Find where the given text appears and provide that cell's center as [x, y] coordinate. 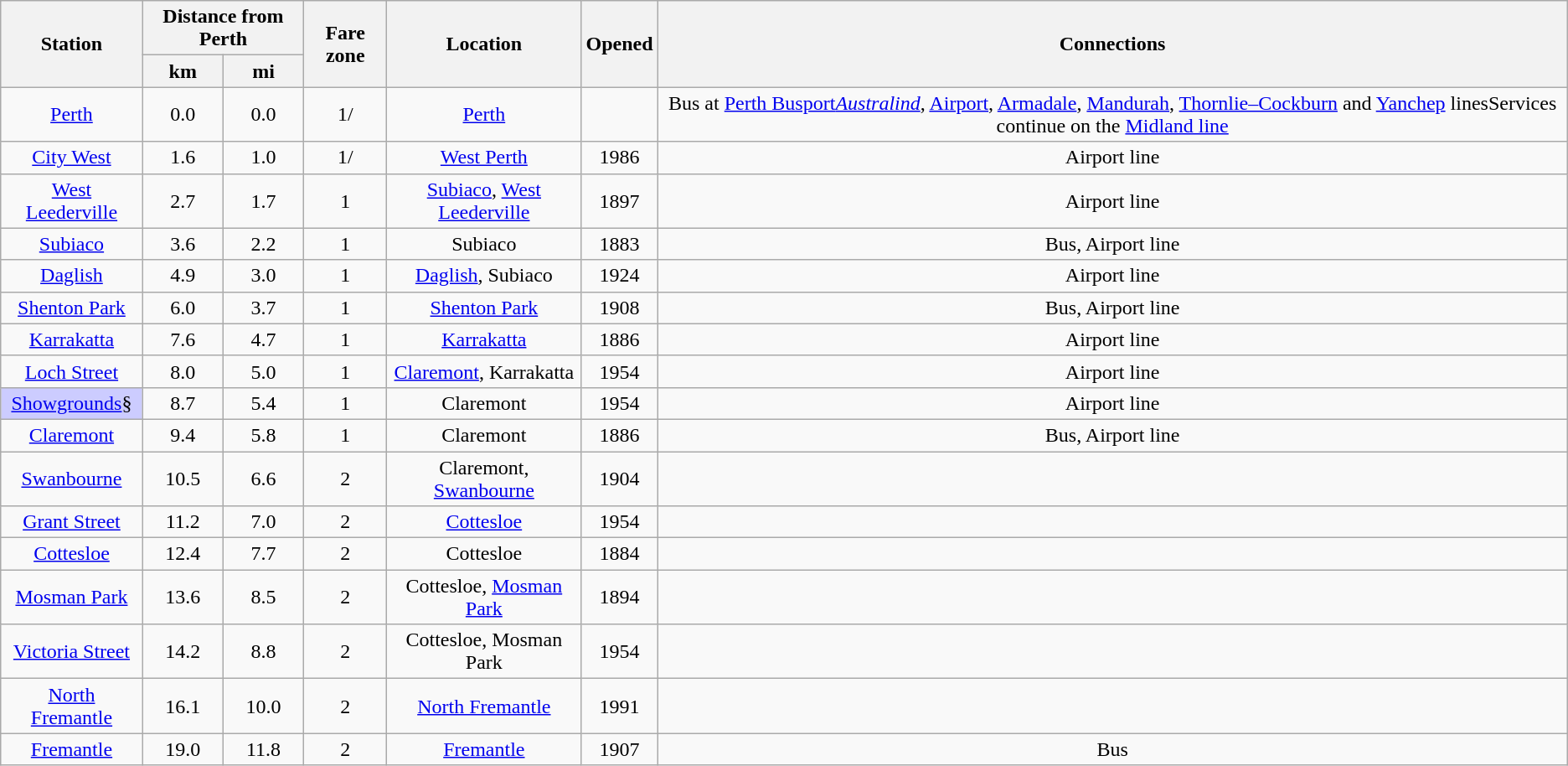
Bus at Perth BusportAustralind, Airport, Armadale, Mandurah, Thornlie–Cockburn and Yanchep linesServices continue on the Midland line [1112, 114]
West Leederville [72, 201]
Bus [1112, 749]
14.2 [183, 652]
11.2 [183, 522]
km [183, 71]
Opened [620, 44]
1.7 [263, 201]
5.0 [263, 371]
11.8 [263, 749]
3.0 [263, 276]
mi [263, 71]
10.0 [263, 706]
2.2 [263, 244]
West Perth [484, 158]
4.9 [183, 276]
5.4 [263, 403]
1.6 [183, 158]
1991 [620, 706]
3.6 [183, 244]
1908 [620, 308]
1.0 [263, 158]
5.8 [263, 435]
Fare zone [345, 44]
16.1 [183, 706]
9.4 [183, 435]
Claremont, Swanbourne [484, 478]
Location [484, 44]
1884 [620, 554]
8.8 [263, 652]
7.0 [263, 522]
Daglish, Subiaco [484, 276]
City West [72, 158]
Swanbourne [72, 478]
Grant Street [72, 522]
1897 [620, 201]
13.6 [183, 597]
3.7 [263, 308]
1883 [620, 244]
8.5 [263, 597]
1904 [620, 478]
1986 [620, 158]
4.7 [263, 339]
8.7 [183, 403]
1907 [620, 749]
7.6 [183, 339]
6.0 [183, 308]
1924 [620, 276]
Victoria Street [72, 652]
Claremont, Karrakatta [484, 371]
Mosman Park [72, 597]
1894 [620, 597]
Loch Street [72, 371]
12.4 [183, 554]
10.5 [183, 478]
8.0 [183, 371]
Station [72, 44]
19.0 [183, 749]
6.6 [263, 478]
Connections [1112, 44]
Subiaco, West Leederville [484, 201]
7.7 [263, 554]
Showgrounds§ [72, 403]
2.7 [183, 201]
Distance from Perth [223, 28]
Daglish [72, 276]
